Provide the [x, y] coordinate of the cell's center where the given text is located.  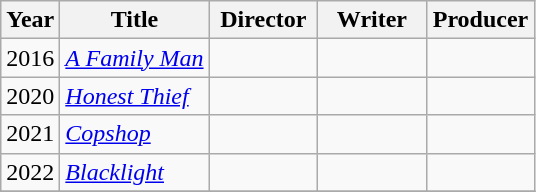
Director [264, 20]
2020 [30, 96]
2016 [30, 58]
Producer [480, 20]
Year [30, 20]
Copshop [134, 134]
2021 [30, 134]
2022 [30, 172]
Title [134, 20]
Blacklight [134, 172]
Honest Thief [134, 96]
A Family Man [134, 58]
Writer [372, 20]
